Scan for the cell matching the given text and deliver its [X, Y] coordinate at center. 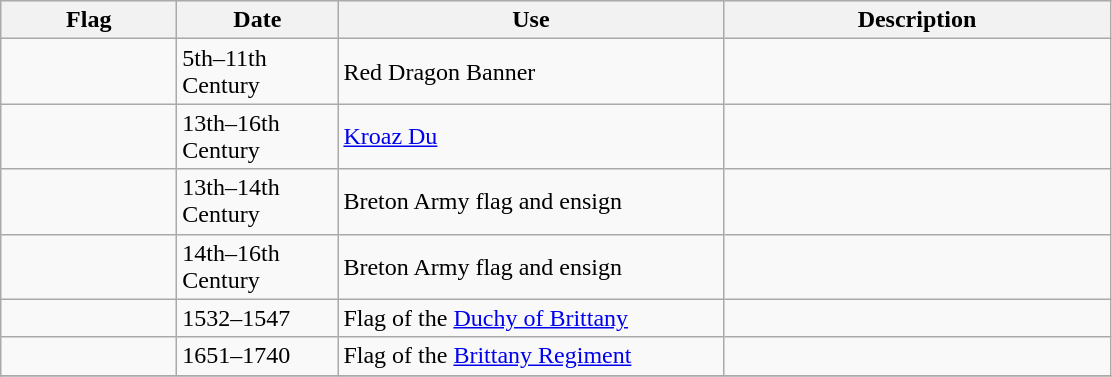
1532–1547 [258, 318]
Flag of the Brittany Regiment [531, 356]
Description [917, 20]
1651–1740 [258, 356]
Use [531, 20]
Date [258, 20]
13th–16th Century [258, 136]
Flag [89, 20]
Kroaz Du [531, 136]
5th–11th Century [258, 72]
Flag of the Duchy of Brittany [531, 318]
13th–14th Century [258, 202]
14th–16th Century [258, 266]
Red Dragon Banner [531, 72]
